Return [x, y] of the center of cell containing provided text 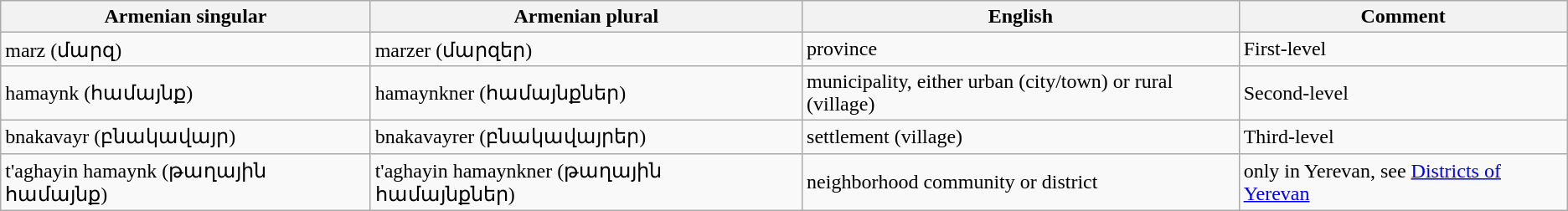
bnakavayrer (բնակավայրեր) [586, 136]
only in Yerevan, see Districts of Yerevan [1403, 182]
municipality, either urban (city/town) or rural (village) [1021, 92]
settlement (village) [1021, 136]
marz (մարզ) [186, 49]
bnakavayr (բնակավայր) [186, 136]
hamaynk (համայնք) [186, 92]
t'aghayin hamaynkner (թաղային համայնքներ) [586, 182]
First-level [1403, 49]
neighborhood community or district [1021, 182]
Third-level [1403, 136]
Armenian singular [186, 17]
English [1021, 17]
province [1021, 49]
Comment [1403, 17]
Second-level [1403, 92]
hamaynkner (համայնքներ) [586, 92]
t'aghayin hamaynk (թաղային համայնք) [186, 182]
Armenian plural [586, 17]
marzer (մարզեր) [586, 49]
